For the text-containing cell, return its midpoint in [x, y] coordinate format. 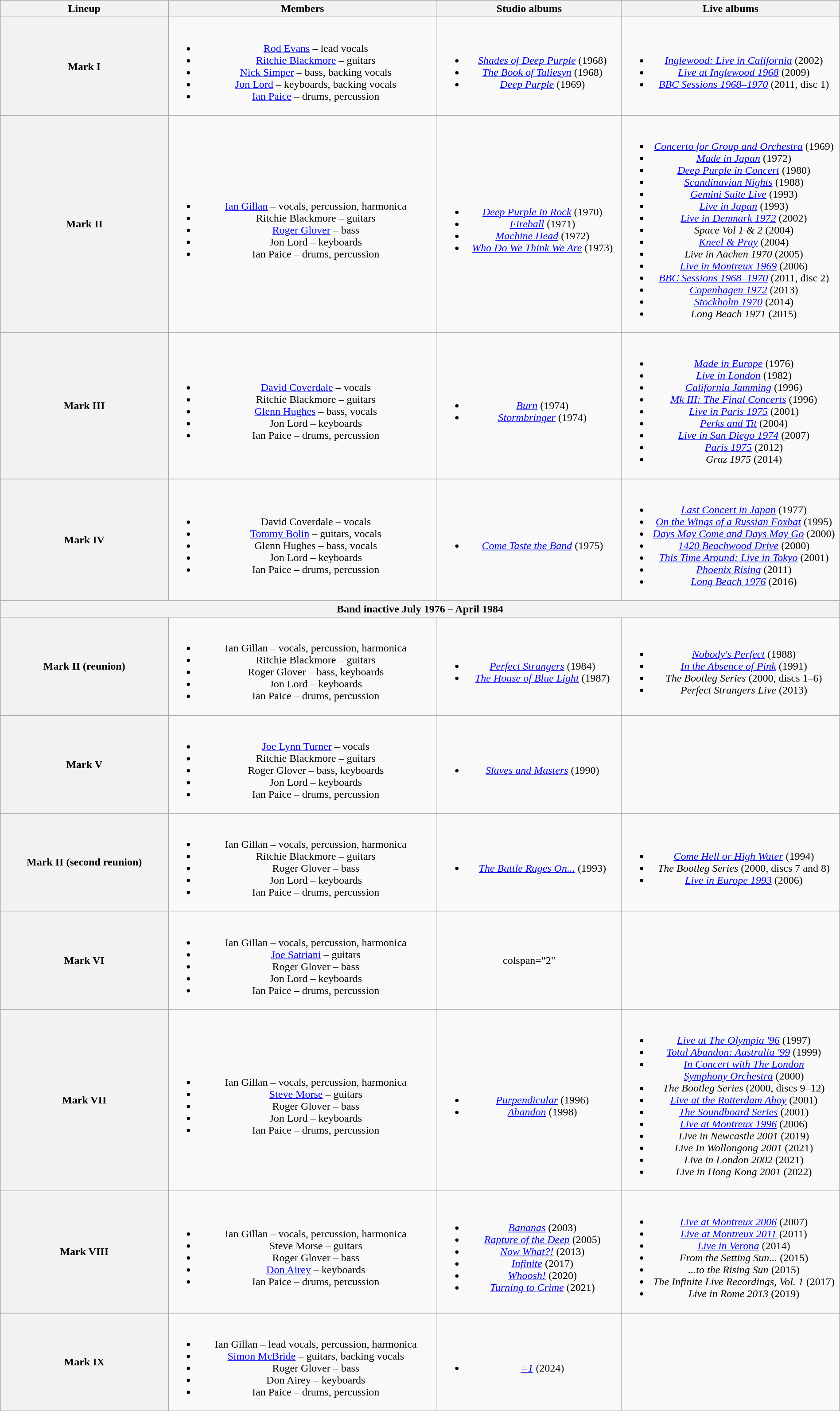
Mark I [84, 66]
Joe Lynn Turner – vocalsRitchie Blackmore – guitarsRoger Glover – bass, keyboardsJon Lord – keyboardsIan Paice – drums, percussion [303, 764]
David Coverdale – vocalsTommy Bolin – guitars, vocalsGlenn Hughes – bass, vocalsJon Lord – keyboardsIan Paice – drums, percussion [303, 540]
Ian Gillan – vocals, percussion, harmonicaSteve Morse – guitarsRoger Glover – bassJon Lord – keyboardsIan Paice – drums, percussion [303, 1100]
Mark IX [84, 1361]
The Battle Rages On... (1993) [529, 862]
David Coverdale – vocalsRitchie Blackmore – guitarsGlenn Hughes – bass, vocalsJon Lord – keyboardsIan Paice – drums, percussion [303, 406]
Perfect Strangers (1984)The House of Blue Light (1987) [529, 667]
Lineup [84, 9]
Come Taste the Band (1975) [529, 540]
Rod Evans – lead vocalsRitchie Blackmore – guitarsNick Simper – bass, backing vocalsJon Lord – keyboards, backing vocalsIan Paice – drums, percussion [303, 66]
Mark II (reunion) [84, 667]
Mark III [84, 406]
Burn (1974)Stormbringer (1974) [529, 406]
Studio albums [529, 9]
colspan="2" [529, 960]
Come Hell or High Water (1994)The Bootleg Series (2000, discs 7 and 8)Live in Europe 1993 (2006) [731, 862]
Mark IV [84, 540]
Deep Purple in Rock (1970)Fireball (1971)Machine Head (1972)Who Do We Think We Are (1973) [529, 224]
Ian Gillan – vocals, percussion, harmonicaRitchie Blackmore – guitarsRoger Glover – bass, keyboardsJon Lord – keyboardsIan Paice – drums, percussion [303, 667]
Ian Gillan – vocals, percussion, harmonicaSteve Morse – guitarsRoger Glover – bassDon Airey – keyboardsIan Paice – drums, percussion [303, 1251]
Mark VII [84, 1100]
Ian Gillan – vocals, percussion, harmonicaJoe Satriani – guitarsRoger Glover – bassJon Lord – keyboardsIan Paice – drums, percussion [303, 960]
Shades of Deep Purple (1968)The Book of Taliesyn (1968)Deep Purple (1969) [529, 66]
=1 (2024) [529, 1361]
Bananas (2003)Rapture of the Deep (2005)Now What?! (2013)Infinite (2017)Whoosh! (2020)Turning to Crime (2021) [529, 1251]
Mark II (second reunion) [84, 862]
Mark V [84, 764]
Mark VI [84, 960]
Members [303, 9]
Inglewood: Live in California (2002)Live at Inglewood 1968 (2009)BBC Sessions 1968–1970 (2011, disc 1) [731, 66]
Live albums [731, 9]
Mark VIII [84, 1251]
Purpendicular (1996)Abandon (1998) [529, 1100]
Nobody's Perfect (1988)In the Absence of Pink (1991)The Bootleg Series (2000, discs 1–6)Perfect Strangers Live (2013) [731, 667]
Slaves and Masters (1990) [529, 764]
Mark II [84, 224]
Band inactive July 1976 – April 1984 [420, 609]
